Find where the given text appears and provide that cell's center as (x, y) coordinate. 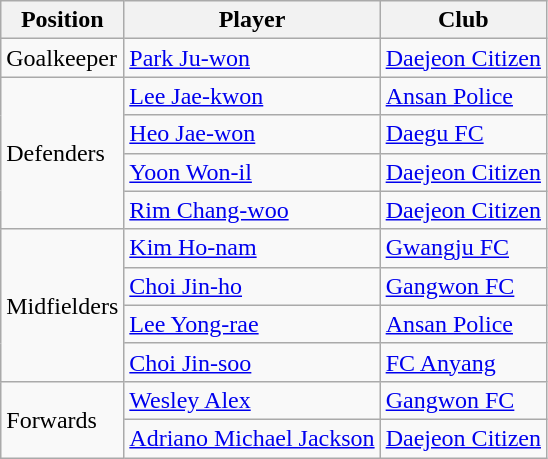
Choi Jin-soo (252, 362)
Lee Yong-rae (252, 324)
Defenders (62, 153)
Player (252, 20)
Rim Chang-woo (252, 210)
Heo Jae-won (252, 134)
Club (463, 20)
Goalkeeper (62, 58)
Forwards (62, 419)
Choi Jin-ho (252, 286)
Lee Jae-kwon (252, 96)
Position (62, 20)
FC Anyang (463, 362)
Wesley Alex (252, 400)
Yoon Won-il (252, 172)
Daegu FC (463, 134)
Kim Ho-nam (252, 248)
Midfielders (62, 305)
Gwangju FC (463, 248)
Park Ju-won (252, 58)
Adriano Michael Jackson (252, 438)
